Scan for the cell matching the given text and deliver its (X, Y) coordinate at center. 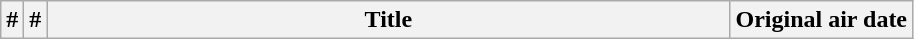
Title (388, 20)
Original air date (822, 20)
